Capture the cell that displays the provided text and extract its [x, y] central coordinate. 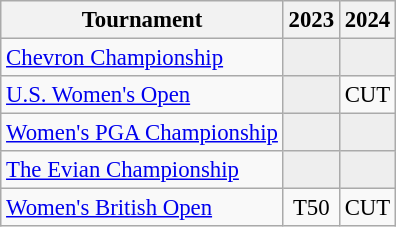
Women's British Open [142, 208]
2023 [311, 20]
Tournament [142, 20]
U.S. Women's Open [142, 95]
Women's PGA Championship [142, 133]
T50 [311, 208]
2024 [367, 20]
Chevron Championship [142, 58]
The Evian Championship [142, 170]
